For the text-containing cell, return its midpoint in [X, Y] coordinate format. 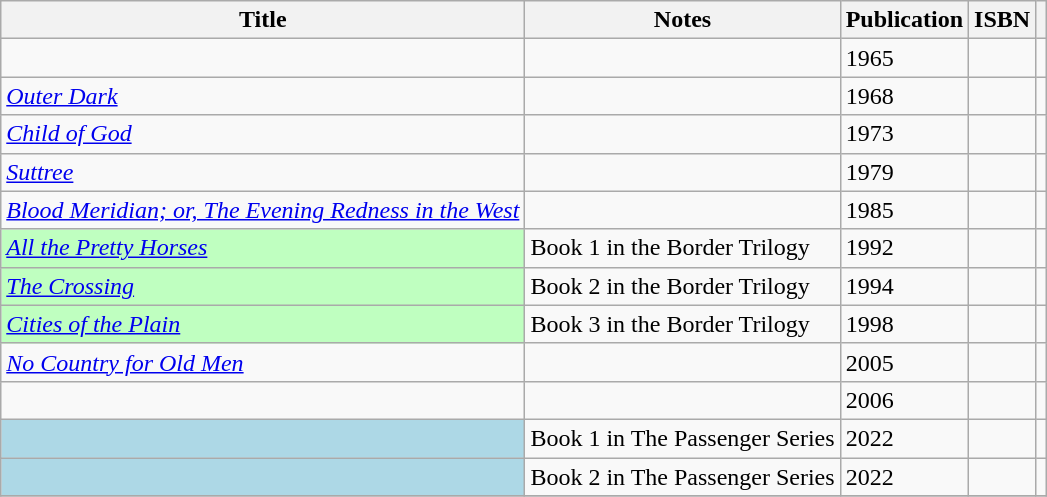
Book 2 in the Border Trilogy [682, 286]
Cities of the Plain [263, 324]
Book 3 in the Border Trilogy [682, 324]
The Crossing [263, 286]
1994 [904, 286]
1965 [904, 58]
No Country for Old Men [263, 362]
1973 [904, 134]
1968 [904, 96]
Book 1 in the Border Trilogy [682, 248]
Blood Meridian; or, The Evening Redness in the West [263, 210]
1998 [904, 324]
1985 [904, 210]
1992 [904, 248]
All the Pretty Horses [263, 248]
Suttree [263, 172]
ISBN [1002, 20]
Notes [682, 20]
Publication [904, 20]
2005 [904, 362]
Book 1 in The Passenger Series [682, 438]
Book 2 in The Passenger Series [682, 477]
Title [263, 20]
Outer Dark [263, 96]
1979 [904, 172]
2006 [904, 400]
Child of God [263, 134]
